Return (X, Y) of the center of cell containing provided text 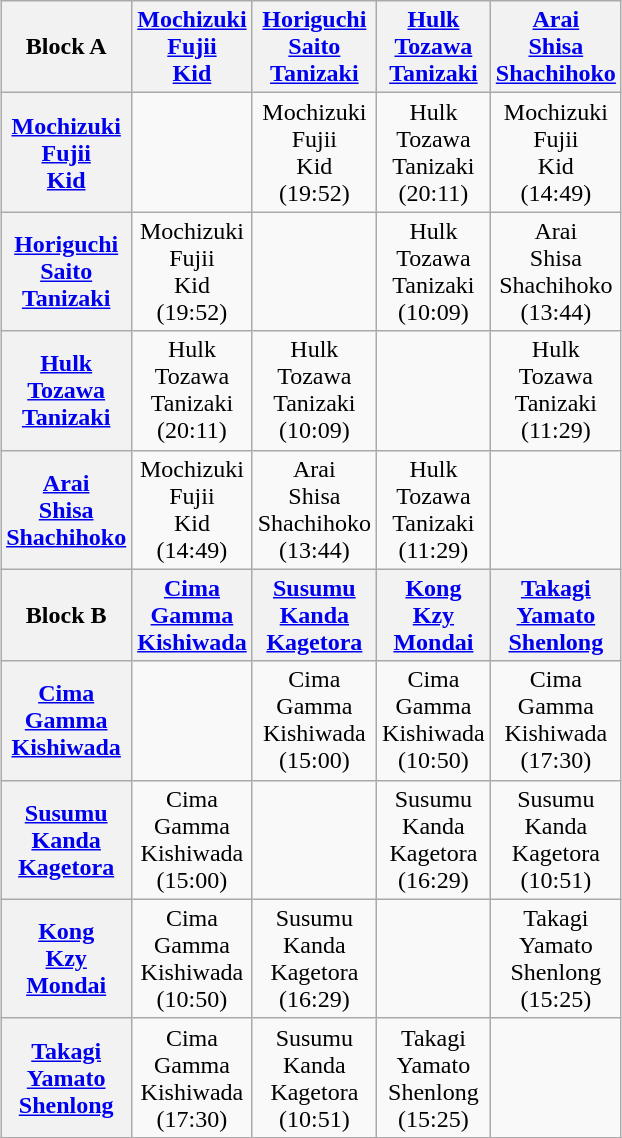
Block B (66, 615)
Block A (66, 47)
